Return (x, y) of the center of cell containing provided text 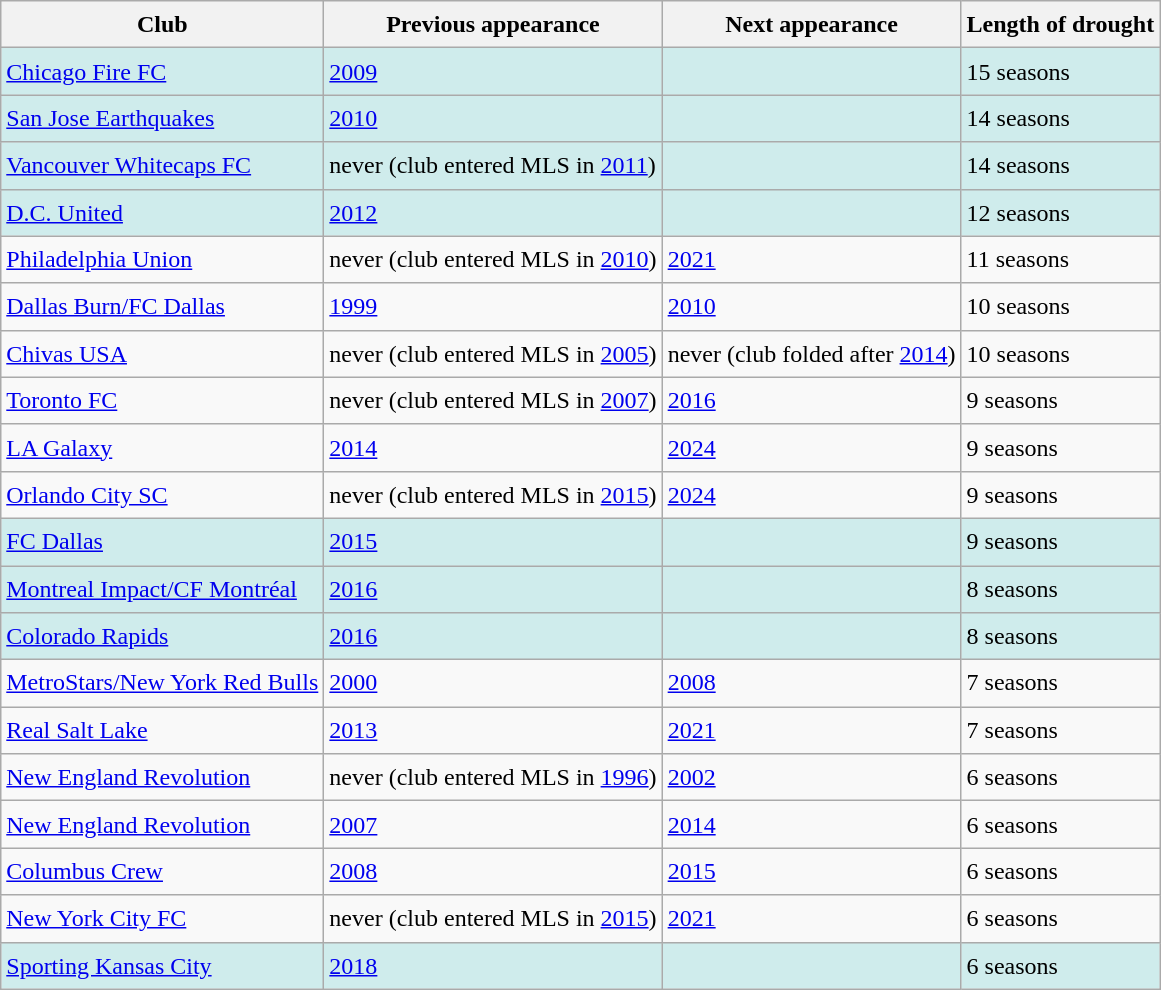
2007 (493, 824)
15 seasons (1060, 72)
2013 (493, 730)
Orlando City SC (162, 494)
Club (162, 24)
San Jose Earthquakes (162, 118)
never (club entered MLS in 2011) (493, 166)
Montreal Impact/CF Montréal (162, 590)
MetroStars/New York Red Bulls (162, 684)
Dallas Burn/FC Dallas (162, 306)
2000 (493, 684)
2012 (493, 212)
never (club folded after 2014) (812, 354)
Previous appearance (493, 24)
2009 (493, 72)
LA Galaxy (162, 448)
never (club entered MLS in 2010) (493, 260)
11 seasons (1060, 260)
Real Salt Lake (162, 730)
Vancouver Whitecaps FC (162, 166)
12 seasons (1060, 212)
Next appearance (812, 24)
D.C. United (162, 212)
FC Dallas (162, 542)
Length of drought (1060, 24)
Toronto FC (162, 400)
never (club entered MLS in 1996) (493, 778)
2018 (493, 966)
1999 (493, 306)
New York City FC (162, 918)
Colorado Rapids (162, 636)
2002 (812, 778)
Sporting Kansas City (162, 966)
Chivas USA (162, 354)
Philadelphia Union (162, 260)
never (club entered MLS in 2007) (493, 400)
Chicago Fire FC (162, 72)
Columbus Crew (162, 872)
never (club entered MLS in 2005) (493, 354)
